Search for the cell housing the specified text and yield its [x, y] center coordinate. 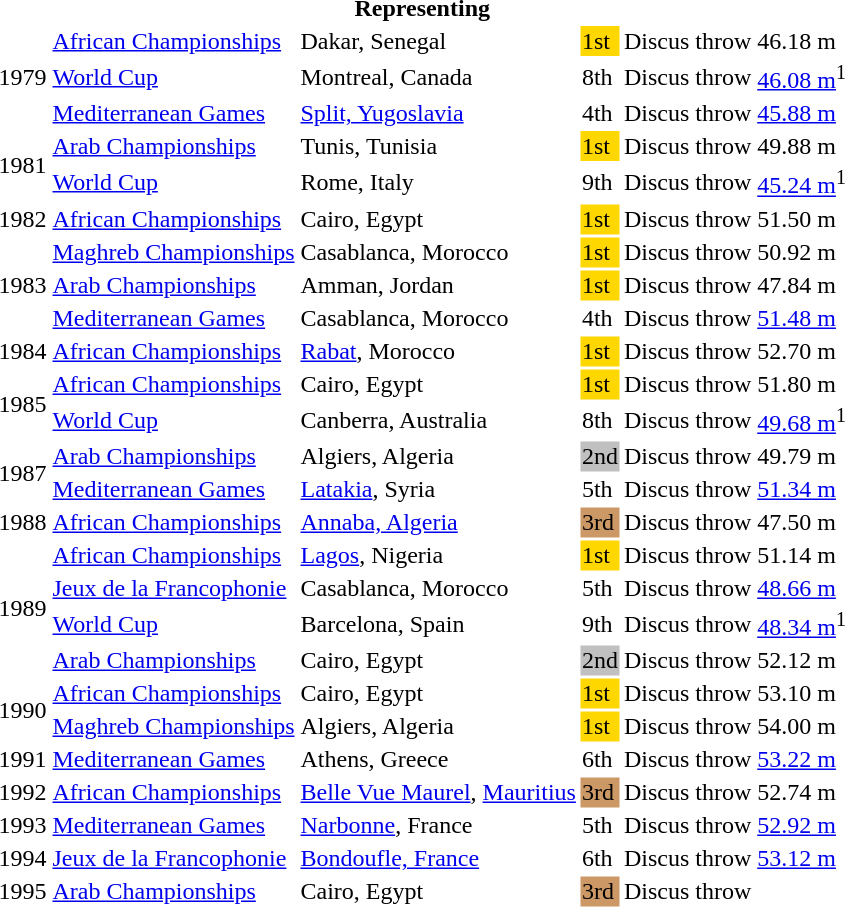
Narbonne, France [438, 826]
Annaba, Algeria [438, 522]
Canberra, Australia [438, 420]
Tunis, Tunisia [438, 146]
Amman, Jordan [438, 285]
Bondoufle, France [438, 859]
Latakia, Syria [438, 489]
Lagos, Nigeria [438, 555]
Rome, Italy [438, 182]
Barcelona, Spain [438, 624]
Dakar, Senegal [438, 41]
Split, Yugoslavia [438, 113]
Belle Vue Maurel, Mauritius [438, 793]
Montreal, Canada [438, 77]
Rabat, Morocco [438, 351]
Athens, Greece [438, 760]
